Extract the [x, y] coordinate from the center of the cell holding the provided text.  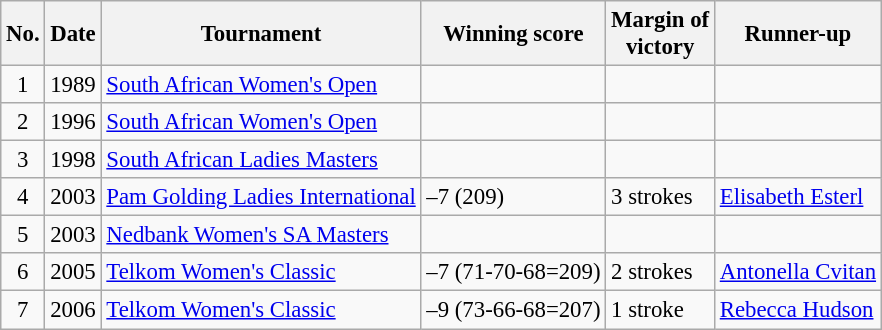
Runner-up [798, 34]
Margin ofvictory [660, 34]
Date [73, 34]
South African Ladies Masters [261, 160]
Elisabeth Esterl [798, 197]
Antonella Cvitan [798, 273]
1996 [73, 122]
1989 [73, 85]
5 [23, 235]
1998 [73, 160]
3 [23, 160]
Rebecca Hudson [798, 310]
–7 (209) [514, 197]
3 strokes [660, 197]
4 [23, 197]
Winning score [514, 34]
2006 [73, 310]
Tournament [261, 34]
Nedbank Women's SA Masters [261, 235]
1 [23, 85]
2 strokes [660, 273]
2005 [73, 273]
Pam Golding Ladies International [261, 197]
1 stroke [660, 310]
7 [23, 310]
–9 (73-66-68=207) [514, 310]
–7 (71-70-68=209) [514, 273]
No. [23, 34]
6 [23, 273]
2 [23, 122]
